Locate the cell with the specified text and output its [X, Y] center coordinate. 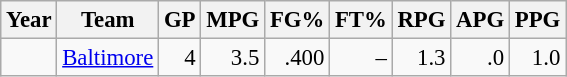
1.3 [422, 58]
3.5 [233, 58]
Baltimore [108, 58]
RPG [422, 20]
– [362, 58]
FT% [362, 20]
GP [180, 20]
.400 [298, 58]
1.0 [537, 58]
.0 [480, 58]
APG [480, 20]
Team [108, 20]
FG% [298, 20]
PPG [537, 20]
Year [29, 20]
MPG [233, 20]
4 [180, 58]
